Return [X, Y] of the center of cell containing provided text 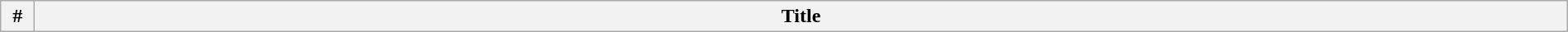
Title [801, 16]
# [18, 16]
